Search for the cell housing the specified text and yield its [X, Y] center coordinate. 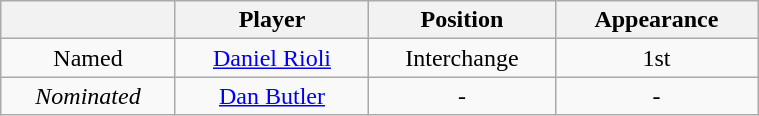
Appearance [656, 20]
Daniel Rioli [272, 58]
Named [88, 58]
Interchange [462, 58]
Position [462, 20]
Dan Butler [272, 96]
Player [272, 20]
Nominated [88, 96]
1st [656, 58]
